Search for the cell housing the specified text and yield its (X, Y) center coordinate. 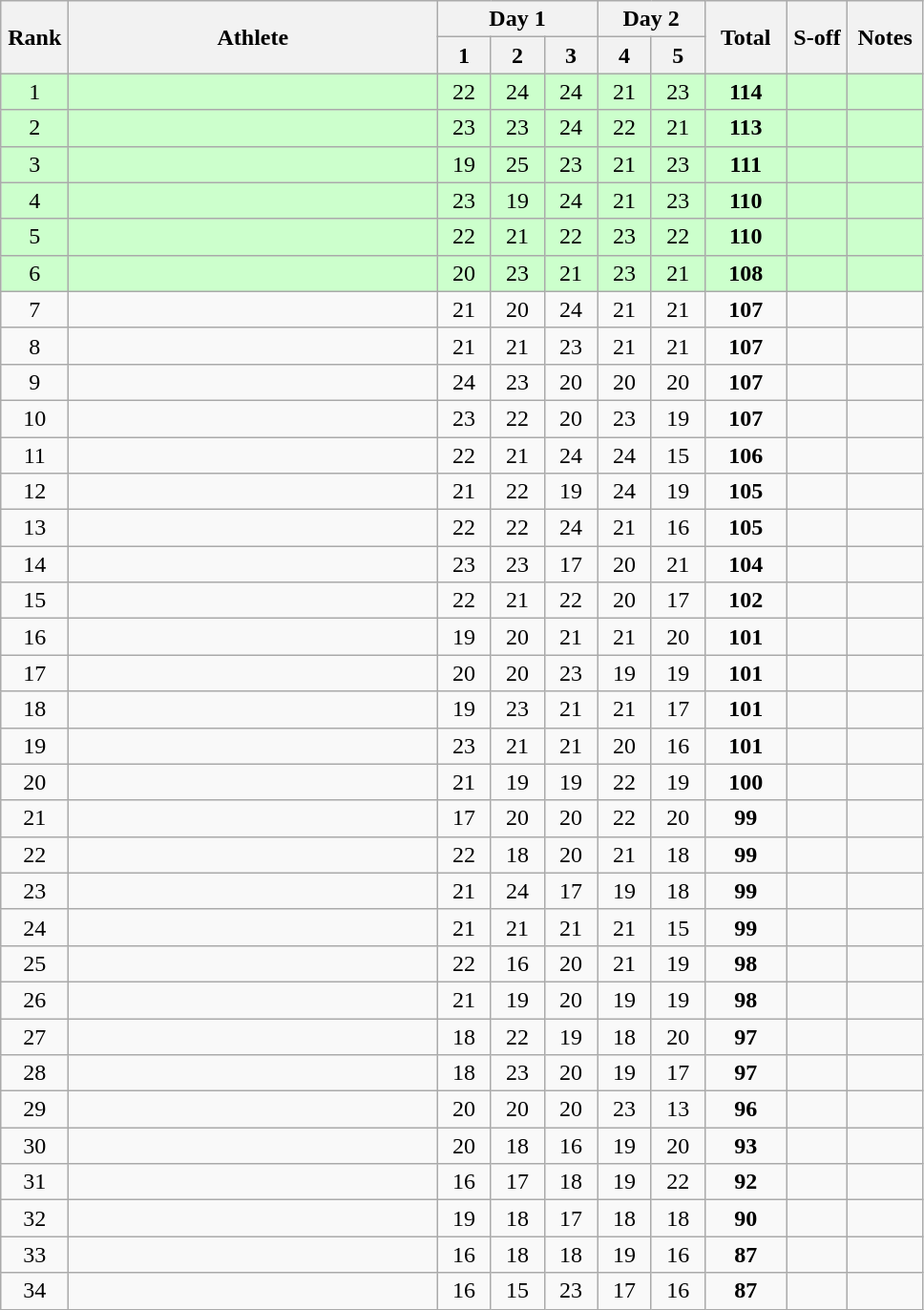
6 (34, 273)
S-off (817, 37)
27 (34, 1036)
30 (34, 1146)
29 (34, 1109)
106 (745, 455)
90 (745, 1218)
104 (745, 564)
26 (34, 1000)
108 (745, 273)
96 (745, 1109)
100 (745, 782)
102 (745, 601)
113 (745, 128)
31 (34, 1182)
14 (34, 564)
7 (34, 309)
Day 2 (651, 19)
11 (34, 455)
8 (34, 346)
34 (34, 1291)
12 (34, 492)
32 (34, 1218)
93 (745, 1146)
9 (34, 382)
114 (745, 92)
92 (745, 1182)
111 (745, 164)
Day 1 (517, 19)
10 (34, 418)
Athlete (253, 37)
28 (34, 1073)
Notes (886, 37)
Rank (34, 37)
33 (34, 1255)
Total (745, 37)
